Extract the [X, Y] coordinate from the center of the cell holding the provided text.  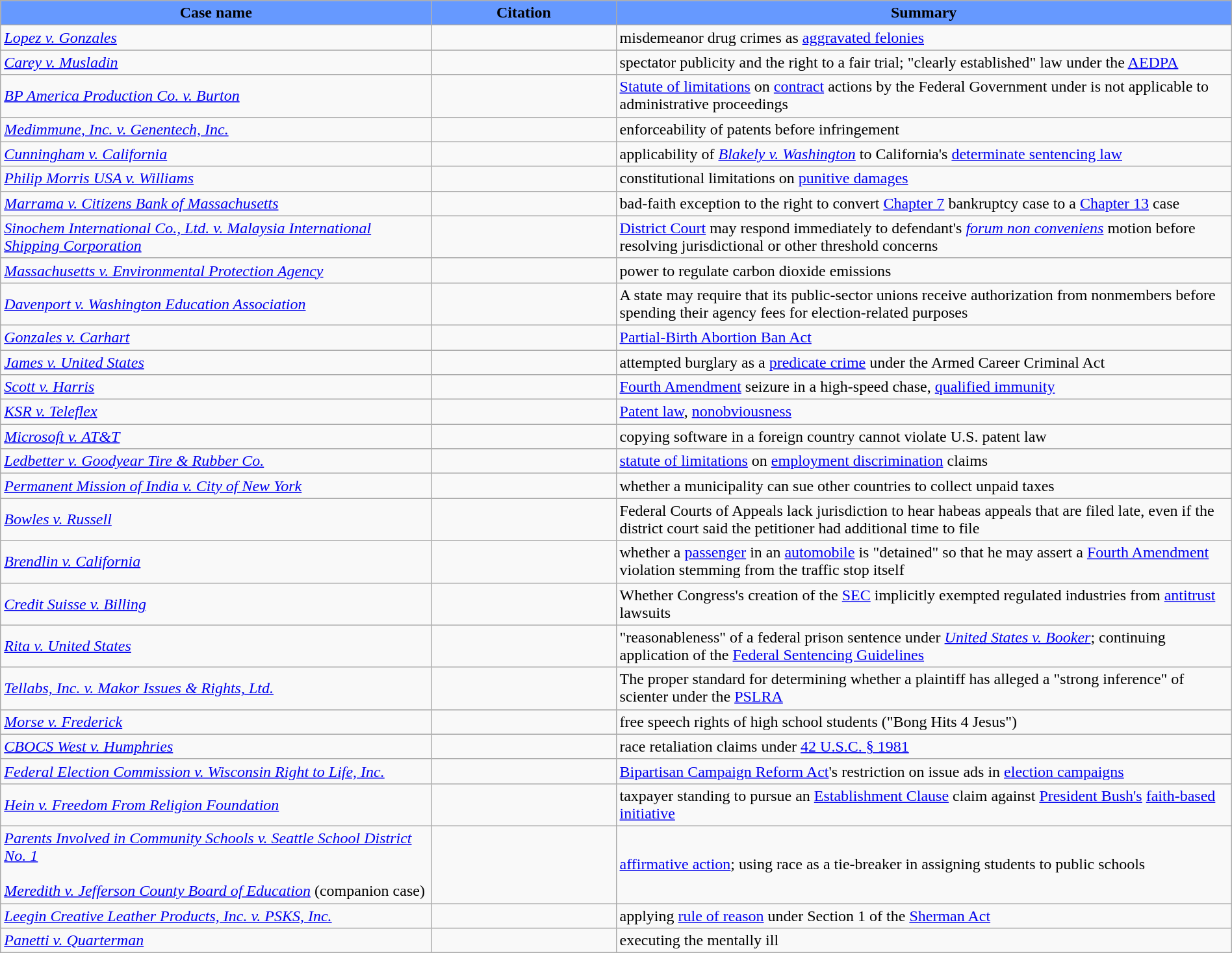
constitutional limitations on punitive damages [924, 179]
spectator publicity and the right to a fair trial; "clearly established" law under the AEDPA [924, 62]
Lopez v. Gonzales [216, 38]
The proper standard for determining whether a plaintiff has alleged a "strong inference" of scienter under the PSLRA [924, 689]
Microsoft v. AT&T [216, 437]
enforceability of patents before infringement [924, 129]
Citation [524, 13]
Bipartisan Campaign Reform Act's restriction on issue ads in election campaigns [924, 771]
KSR v. Teleflex [216, 412]
Ledbetter v. Goodyear Tire & Rubber Co. [216, 461]
Massachusetts v. Environmental Protection Agency [216, 270]
Parents Involved in Community Schools v. Seattle School District No. 1Meredith v. Jefferson County Board of Education (companion case) [216, 864]
statute of limitations on employment discrimination claims [924, 461]
Bowles v. Russell [216, 520]
attempted burglary as a predicate crime under the Armed Career Criminal Act [924, 362]
race retaliation claims under 42 U.S.C. § 1981 [924, 746]
Davenport v. Washington Education Association [216, 304]
Whether Congress's creation of the SEC implicitly exempted regulated industries from antitrust lawsuits [924, 604]
whether a municipality can sue other countries to collect unpaid taxes [924, 486]
misdemeanor drug crimes as aggravated felonies [924, 38]
Brendlin v. California [216, 561]
"reasonableness" of a federal prison sentence under United States v. Booker; continuing application of the Federal Sentencing Guidelines [924, 646]
Rita v. United States [216, 646]
Gonzales v. Carhart [216, 337]
Summary [924, 13]
Medimmune, Inc. v. Genentech, Inc. [216, 129]
Cunningham v. California [216, 154]
Carey v. Musladin [216, 62]
Case name [216, 13]
Fourth Amendment seizure in a high-speed chase, qualified immunity [924, 387]
copying software in a foreign country cannot violate U.S. patent law [924, 437]
BP America Production Co. v. Burton [216, 96]
Partial-Birth Abortion Ban Act [924, 337]
executing the mentally ill [924, 941]
affirmative action; using race as a tie-breaker in assigning students to public schools [924, 864]
Permanent Mission of India v. City of New York [216, 486]
Statute of limitations on contract actions by the Federal Government under is not applicable to administrative proceedings [924, 96]
applicability of Blakely v. Washington to California's determinate sentencing law [924, 154]
whether a passenger in an automobile is "detained" so that he may assert a Fourth Amendment violation stemming from the traffic stop itself [924, 561]
Philip Morris USA v. Williams [216, 179]
Credit Suisse v. Billing [216, 604]
James v. United States [216, 362]
Sinochem International Co., Ltd. v. Malaysia International Shipping Corporation [216, 236]
Hein v. Freedom From Religion Foundation [216, 804]
Federal Election Commission v. Wisconsin Right to Life, Inc. [216, 771]
Scott v. Harris [216, 387]
CBOCS West v. Humphries [216, 746]
taxpayer standing to pursue an Establishment Clause claim against President Bush's faith-based initiative [924, 804]
District Court may respond immediately to defendant's forum non conveniens motion before resolving jurisdictional or other threshold concerns [924, 236]
Marrama v. Citizens Bank of Massachusetts [216, 203]
applying rule of reason under Section 1 of the Sherman Act [924, 915]
Tellabs, Inc. v. Makor Issues & Rights, Ltd. [216, 689]
free speech rights of high school students ("Bong Hits 4 Jesus") [924, 722]
power to regulate carbon dioxide emissions [924, 270]
Panetti v. Quarterman [216, 941]
Patent law, nonobviousness [924, 412]
Morse v. Frederick [216, 722]
Leegin Creative Leather Products, Inc. v. PSKS, Inc. [216, 915]
bad-faith exception to the right to convert Chapter 7 bankruptcy case to a Chapter 13 case [924, 203]
